Capture the cell that displays the provided text and extract its [x, y] central coordinate. 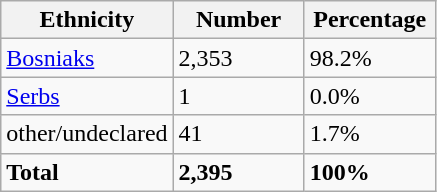
2,395 [238, 172]
Serbs [87, 96]
1.7% [370, 134]
1 [238, 96]
Ethnicity [87, 20]
41 [238, 134]
98.2% [370, 58]
other/undeclared [87, 134]
100% [370, 172]
0.0% [370, 96]
Number [238, 20]
Total [87, 172]
Percentage [370, 20]
Bosniaks [87, 58]
2,353 [238, 58]
